Scan for the cell matching the given text and deliver its (X, Y) coordinate at center. 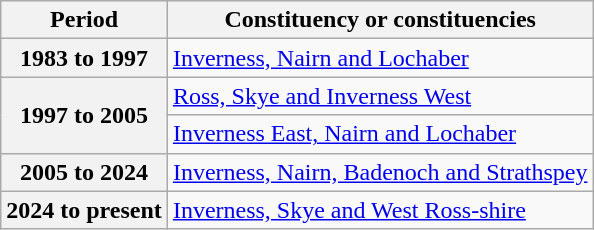
Constituency or constituencies (380, 20)
Ross, Skye and Inverness West (380, 96)
1983 to 1997 (84, 58)
Inverness, Nairn and Lochaber (380, 58)
Inverness East, Nairn and Lochaber (380, 134)
1997 to 2005 (84, 115)
Inverness, Nairn, Badenoch and Strathspey (380, 172)
Inverness, Skye and West Ross-shire (380, 210)
2024 to present (84, 210)
2005 to 2024 (84, 172)
Period (84, 20)
